Search for the cell housing the specified text and yield its [X, Y] center coordinate. 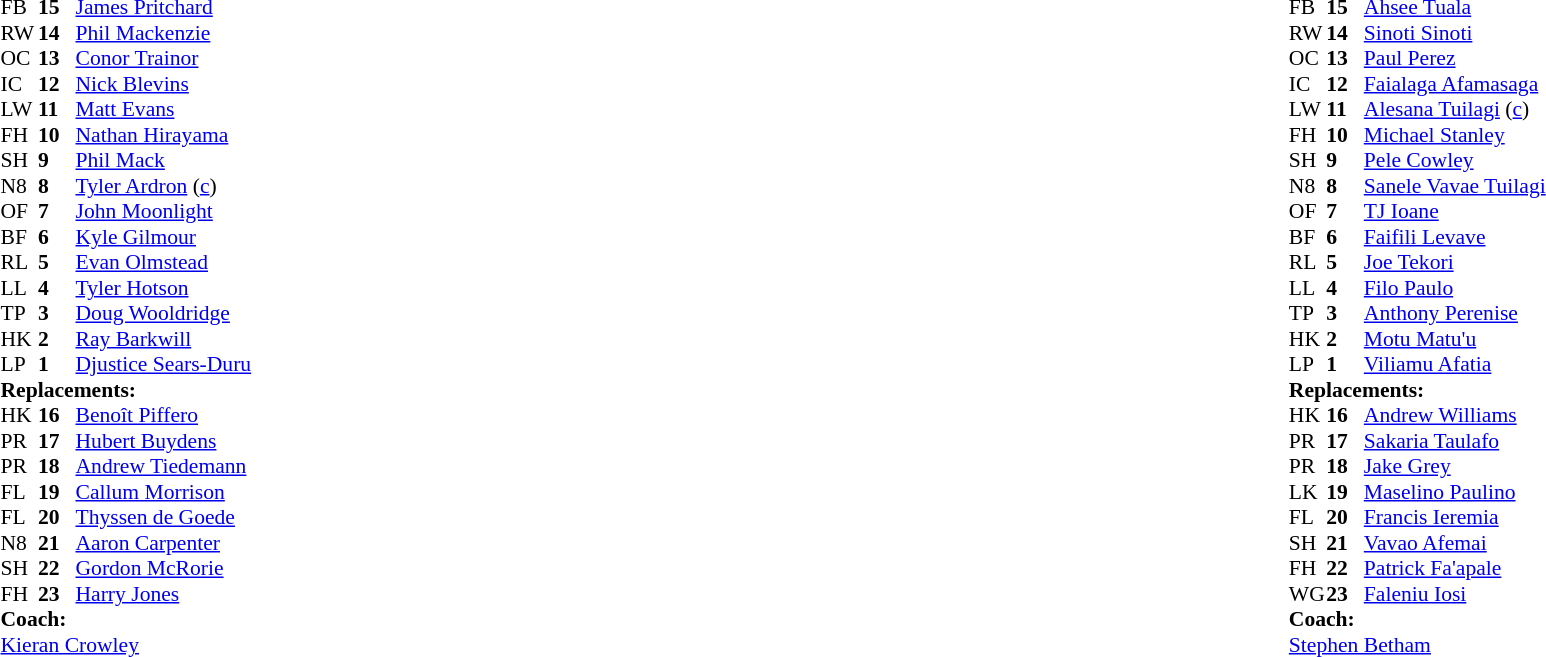
Paul Perez [1455, 59]
Sinoti Sinoti [1455, 33]
Hubert Buydens [164, 441]
Anthony Perenise [1455, 313]
Viliamu Afatia [1455, 365]
Faifili Levave [1455, 237]
Thyssen de Goede [164, 517]
Alesana Tuilagi (c) [1455, 109]
Doug Wooldridge [164, 313]
Faialaga Afamasaga [1455, 84]
Francis Ieremia [1455, 517]
Sakaria Taulafo [1455, 441]
Tyler Ardron (c) [164, 186]
Pele Cowley [1455, 161]
Evan Olmstead [164, 263]
Callum Morrison [164, 492]
Benoît Piffero [164, 415]
Nick Blevins [164, 84]
Matt Evans [164, 109]
Patrick Fa'apale [1455, 569]
WG [1308, 594]
Faleniu Iosi [1455, 594]
Vavao Afemai [1455, 543]
Kyle Gilmour [164, 237]
Filo Paulo [1455, 288]
John Moonlight [164, 211]
Conor Trainor [164, 59]
Djustice Sears-Duru [164, 365]
Gordon McRorie [164, 569]
Aaron Carpenter [164, 543]
Jake Grey [1455, 467]
Ray Barkwill [164, 339]
Joe Tekori [1455, 263]
LK [1308, 492]
Harry Jones [164, 594]
Tyler Hotson [164, 288]
Maselino Paulino [1455, 492]
Motu Matu'u [1455, 339]
Nathan Hirayama [164, 135]
TJ Ioane [1455, 211]
Sanele Vavae Tuilagi [1455, 186]
Andrew Tiedemann [164, 467]
Michael Stanley [1455, 135]
Phil Mackenzie [164, 33]
Phil Mack [164, 161]
Andrew Williams [1455, 415]
